Detect which cell encompasses the target text, then output its [X, Y] center coordinate. 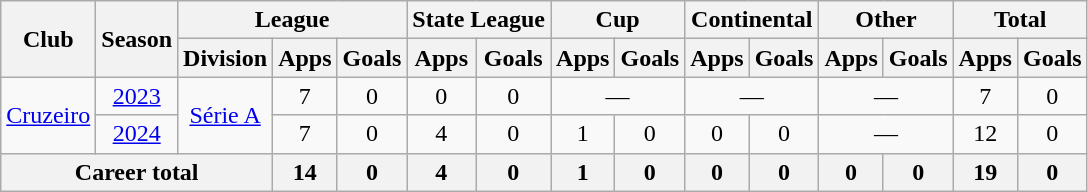
League [292, 20]
Other [886, 20]
19 [985, 172]
2024 [137, 134]
2023 [137, 96]
Career total [137, 172]
Cup [618, 20]
Cruzeiro [48, 115]
Season [137, 39]
Total [1020, 20]
14 [305, 172]
State League [479, 20]
Continental [752, 20]
Série A [226, 115]
12 [985, 134]
Club [48, 39]
Division [226, 58]
